Pinpoint the cell where the given text exists, returning its (x, y) midpoint coordinate. 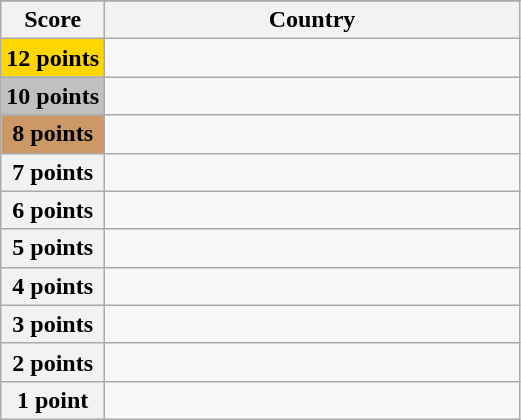
7 points (53, 172)
6 points (53, 210)
12 points (53, 58)
4 points (53, 286)
3 points (53, 324)
Score (53, 20)
1 point (53, 400)
Country (312, 20)
5 points (53, 248)
10 points (53, 96)
2 points (53, 362)
8 points (53, 134)
